Extract the (X, Y) coordinate from the center of the cell holding the provided text.  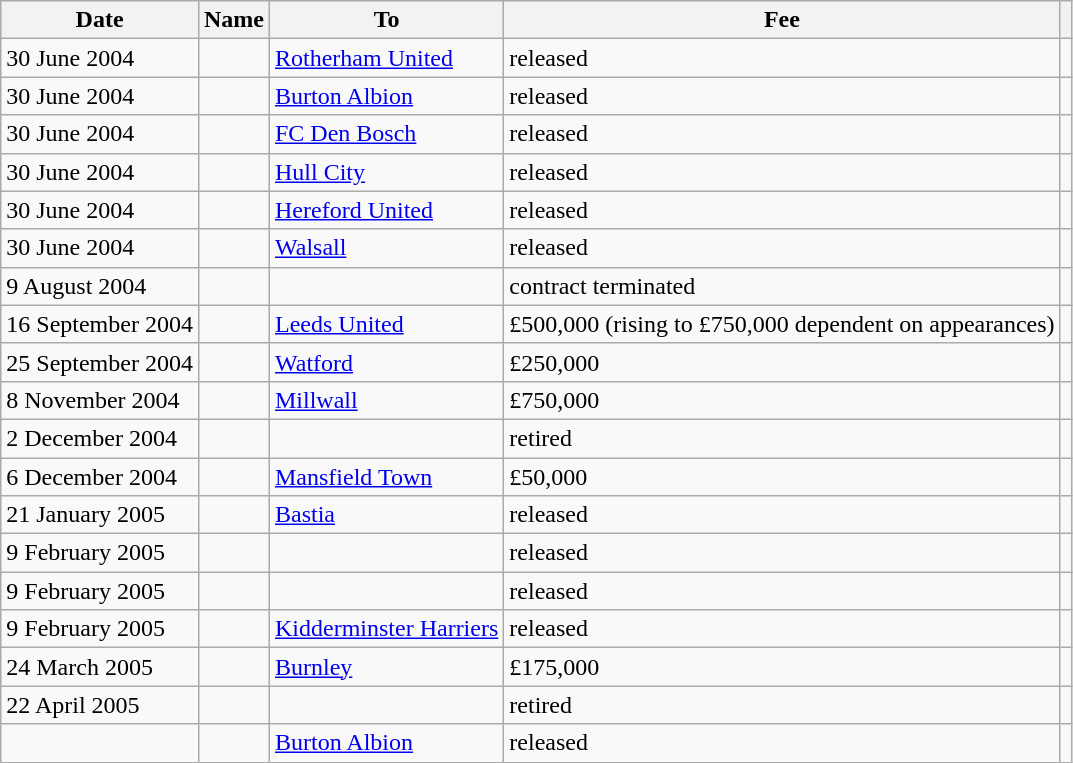
Kidderminster Harriers (386, 629)
£175,000 (782, 667)
16 September 2004 (100, 324)
Hereford United (386, 210)
Bastia (386, 515)
22 April 2005 (100, 705)
Fee (782, 20)
21 January 2005 (100, 515)
25 September 2004 (100, 362)
Watford (386, 362)
6 December 2004 (100, 477)
Leeds United (386, 324)
£50,000 (782, 477)
Rotherham United (386, 58)
Millwall (386, 400)
9 August 2004 (100, 286)
FC Den Bosch (386, 134)
£750,000 (782, 400)
24 March 2005 (100, 667)
2 December 2004 (100, 438)
To (386, 20)
Mansfield Town (386, 477)
Burnley (386, 667)
contract terminated (782, 286)
Date (100, 20)
8 November 2004 (100, 400)
Walsall (386, 248)
£250,000 (782, 362)
Name (234, 20)
Hull City (386, 172)
£500,000 (rising to £750,000 dependent on appearances) (782, 324)
